Determine the (x, y) coordinate at the center of the cell enclosing the given text.  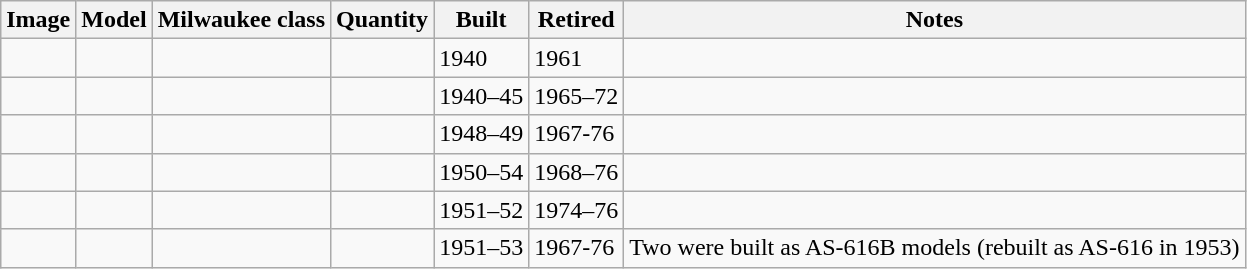
1965–72 (576, 96)
Built (482, 20)
1968–76 (576, 172)
1951–52 (482, 210)
Retired (576, 20)
Image (38, 20)
1940 (482, 58)
Milwaukee class (241, 20)
Model (114, 20)
1950–54 (482, 172)
Notes (934, 20)
Quantity (382, 20)
1961 (576, 58)
1974–76 (576, 210)
1951–53 (482, 248)
1940–45 (482, 96)
1948–49 (482, 134)
Two were built as AS-616B models (rebuilt as AS-616 in 1953) (934, 248)
